Pinpoint the cell where the given text exists, returning its [x, y] midpoint coordinate. 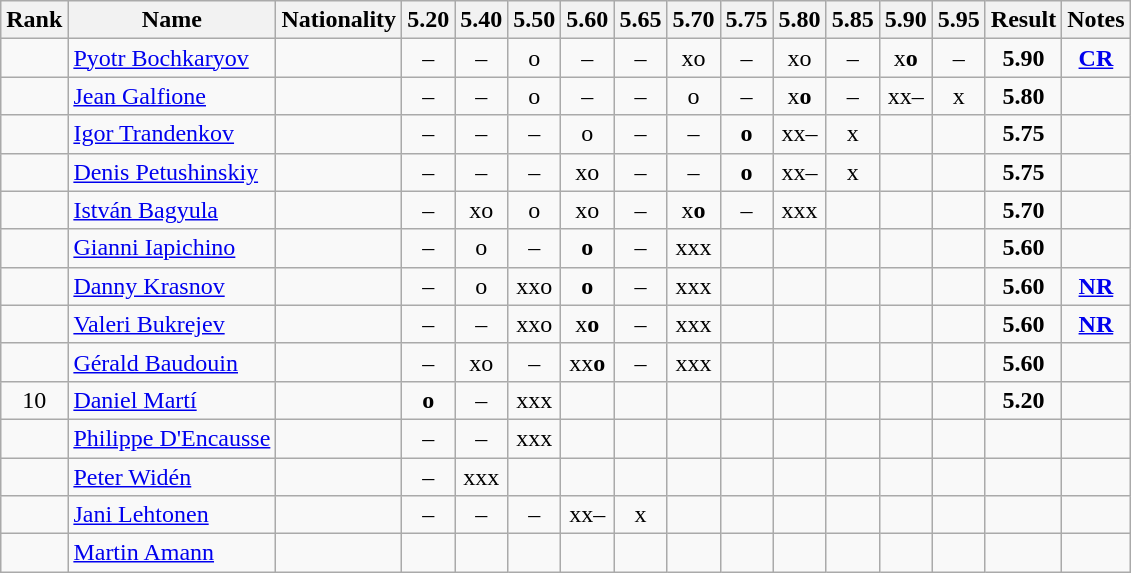
Gianni Iapichino [172, 248]
Result [1023, 20]
Gérald Baudouin [172, 362]
Peter Widén [172, 477]
Jean Galfione [172, 96]
Daniel Martí [172, 400]
Jani Lehtonen [172, 515]
Rank [34, 20]
CR [1096, 58]
Nationality [339, 20]
Name [172, 20]
5.50 [534, 20]
Martin Amann [172, 553]
Pyotr Bochkaryov [172, 58]
Philippe D'Encausse [172, 438]
5.40 [482, 20]
István Bagyula [172, 210]
Igor Trandenkov [172, 134]
10 [34, 400]
Danny Krasnov [172, 286]
Denis Petushinskiy [172, 172]
5.95 [958, 20]
Valeri Bukrejev [172, 324]
Notes [1096, 20]
5.65 [640, 20]
5.85 [852, 20]
